Find where the given text appears and provide that cell's center as [x, y] coordinate. 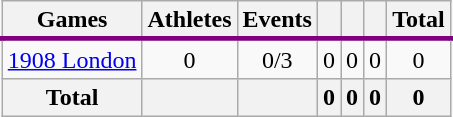
1908 London [72, 59]
Games [72, 20]
0/3 [277, 59]
Events [277, 20]
Athletes [190, 20]
